For the text-containing cell, return its midpoint in (X, Y) coordinate format. 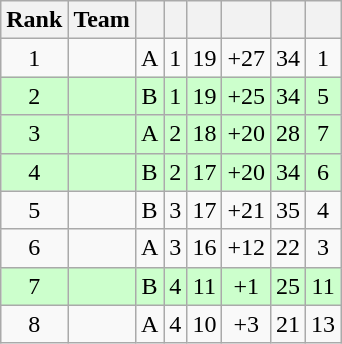
Team (102, 20)
+21 (246, 210)
+1 (246, 286)
13 (324, 324)
+3 (246, 324)
8 (34, 324)
Rank (34, 20)
16 (204, 248)
+12 (246, 248)
10 (204, 324)
18 (204, 134)
28 (288, 134)
35 (288, 210)
21 (288, 324)
25 (288, 286)
+25 (246, 96)
+27 (246, 58)
22 (288, 248)
